Return (X, Y) of the center of cell containing provided text 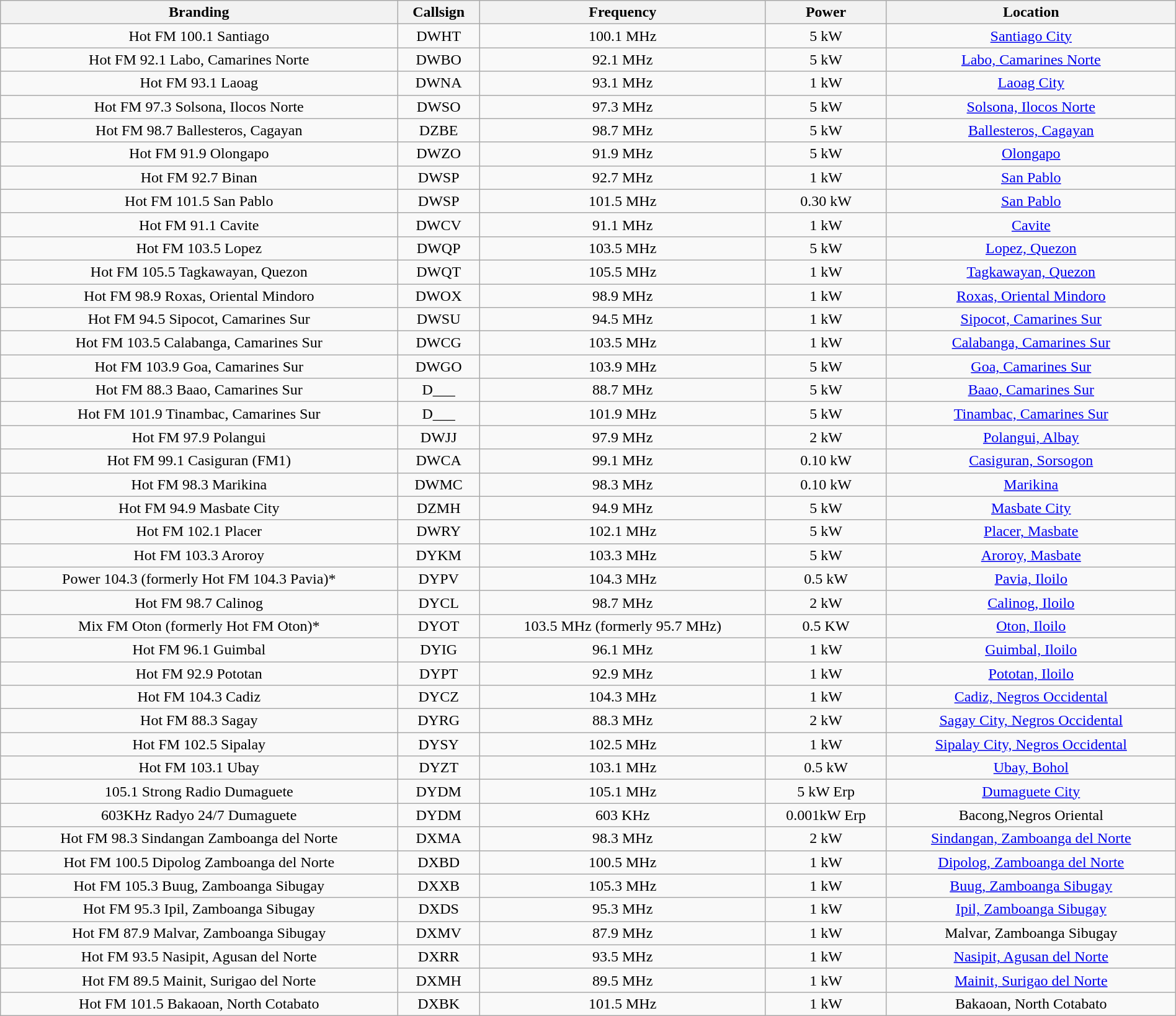
DYZT (439, 768)
Hot FM 95.3 Ipil, Zamboanga Sibugay (199, 909)
Tagkawayan, Quezon (1031, 272)
DYIG (439, 649)
Hot FM 94.5 Sipocot, Camarines Sur (199, 319)
Olongapo (1031, 154)
DXBD (439, 862)
Location (1031, 12)
Hot FM 98.9 Roxas, Oriental Mindoro (199, 296)
92.1 MHz (623, 60)
DWHT (439, 36)
Hot FM 92.7 Binan (199, 177)
DYSY (439, 744)
Hot FM 88.3 Baao, Camarines Sur (199, 390)
DXRR (439, 956)
93.5 MHz (623, 956)
105.1 MHz (623, 791)
Frequency (623, 12)
Hot FM 105.5 Tagkawayan, Quezon (199, 272)
103.1 MHz (623, 768)
Masbate City (1031, 508)
Aroroy, Masbate (1031, 555)
97.9 MHz (623, 437)
DYOT (439, 626)
Branding (199, 12)
DXMA (439, 839)
Calabanga, Camarines Sur (1031, 343)
Buug, Zamboanga Sibugay (1031, 886)
Pavia, Iloilo (1031, 579)
Hot FM 103.5 Calabanga, Camarines Sur (199, 343)
Bakaoan, North Cotabato (1031, 1004)
99.1 MHz (623, 461)
Hot FM 92.9 Pototan (199, 673)
Hot FM 103.5 Lopez (199, 248)
Hot FM 89.5 Mainit, Surigao del Norte (199, 980)
DWNA (439, 83)
603 KHz (623, 815)
Oton, Iloilo (1031, 626)
100.5 MHz (623, 862)
88.3 MHz (623, 721)
DYKM (439, 555)
102.5 MHz (623, 744)
Sipalay City, Negros Occidental (1031, 744)
DWZO (439, 154)
102.1 MHz (623, 532)
103.5 MHz (formerly 95.7 MHz) (623, 626)
Hot FM 92.1 Labo, Camarines Norte (199, 60)
Hot FM 91.9 Olongapo (199, 154)
105.1 Strong Radio Dumaguete (199, 791)
DYCZ (439, 697)
Pototan, Iloilo (1031, 673)
Bacong,Negros Oriental (1031, 815)
Hot FM 100.1 Santiago (199, 36)
Hot FM 98.3 Marikina (199, 484)
Lopez, Quezon (1031, 248)
Hot FM 101.9 Tinambac, Camarines Sur (199, 414)
100.1 MHz (623, 36)
DXDS (439, 909)
DWQP (439, 248)
101.9 MHz (623, 414)
DXXB (439, 886)
87.9 MHz (623, 933)
Hot FM 88.3 Sagay (199, 721)
Mainit, Surigao del Norte (1031, 980)
5 kW Erp (826, 791)
92.9 MHz (623, 673)
Hot FM 93.5 Nasipit, Agusan del Norte (199, 956)
105.5 MHz (623, 272)
Marikina (1031, 484)
94.5 MHz (623, 319)
Guimbal, Iloilo (1031, 649)
92.7 MHz (623, 177)
Polangui, Albay (1031, 437)
Hot FM 93.1 Laoag (199, 83)
98.9 MHz (623, 296)
Hot FM 98.3 Sindangan Zamboanga del Norte (199, 839)
DWBO (439, 60)
DWOX (439, 296)
DWMC (439, 484)
Casiguran, Sorsogon (1031, 461)
DWSO (439, 107)
93.1 MHz (623, 83)
Baao, Camarines Sur (1031, 390)
Hot FM 96.1 Guimbal (199, 649)
Hot FM 103.9 Goa, Camarines Sur (199, 367)
Dumaguete City (1031, 791)
DWJJ (439, 437)
103.3 MHz (623, 555)
Malvar, Zamboanga Sibugay (1031, 933)
Tinambac, Camarines Sur (1031, 414)
DYCL (439, 602)
89.5 MHz (623, 980)
Hot FM 103.3 Aroroy (199, 555)
Nasipit, Agusan del Norte (1031, 956)
DWSU (439, 319)
Cadiz, Negros Occidental (1031, 697)
Placer, Masbate (1031, 532)
Callsign (439, 12)
Hot FM 99.1 Casiguran (FM1) (199, 461)
Sipocot, Camarines Sur (1031, 319)
Hot FM 91.1 Cavite (199, 225)
Goa, Camarines Sur (1031, 367)
Hot FM 105.3 Buug, Zamboanga Sibugay (199, 886)
DWQT (439, 272)
DYPT (439, 673)
Laoag City (1031, 83)
0.001kW Erp (826, 815)
Power 104.3 (formerly Hot FM 104.3 Pavia)* (199, 579)
603KHz Radyo 24/7 Dumaguete (199, 815)
Labo, Camarines Norte (1031, 60)
DXBK (439, 1004)
91.1 MHz (623, 225)
DXMH (439, 980)
DWCV (439, 225)
Hot FM 101.5 San Pablo (199, 201)
Santiago City (1031, 36)
Hot FM 103.1 Ubay (199, 768)
DWRY (439, 532)
Power (826, 12)
Hot FM 97.3 Solsona, Ilocos Norte (199, 107)
DYRG (439, 721)
Dipolog, Zamboanga del Norte (1031, 862)
Hot FM 104.3 Cadiz (199, 697)
Hot FM 100.5 Dipolog Zamboanga del Norte (199, 862)
103.9 MHz (623, 367)
Mix FM Oton (formerly Hot FM Oton)* (199, 626)
Ubay, Bohol (1031, 768)
Hot FM 98.7 Calinog (199, 602)
95.3 MHz (623, 909)
Sindangan, Zamboanga del Norte (1031, 839)
DZMH (439, 508)
Hot FM 98.7 Ballesteros, Cagayan (199, 130)
Hot FM 102.1 Placer (199, 532)
0.30 kW (826, 201)
DWCG (439, 343)
Cavite (1031, 225)
DWCA (439, 461)
DXMV (439, 933)
0.5 KW (826, 626)
97.3 MHz (623, 107)
Hot FM 94.9 Masbate City (199, 508)
91.9 MHz (623, 154)
88.7 MHz (623, 390)
Hot FM 97.9 Polangui (199, 437)
Ipil, Zamboanga Sibugay (1031, 909)
Sagay City, Negros Occidental (1031, 721)
Hot FM 102.5 Sipalay (199, 744)
Solsona, Ilocos Norte (1031, 107)
105.3 MHz (623, 886)
Roxas, Oriental Mindoro (1031, 296)
DYPV (439, 579)
Calinog, Iloilo (1031, 602)
DWGO (439, 367)
96.1 MHz (623, 649)
94.9 MHz (623, 508)
DZBE (439, 130)
Hot FM 87.9 Malvar, Zamboanga Sibugay (199, 933)
Hot FM 101.5 Bakaoan, North Cotabato (199, 1004)
Ballesteros, Cagayan (1031, 130)
